Return the (X, Y) coordinate for the center point of the cell that contains the specified text.  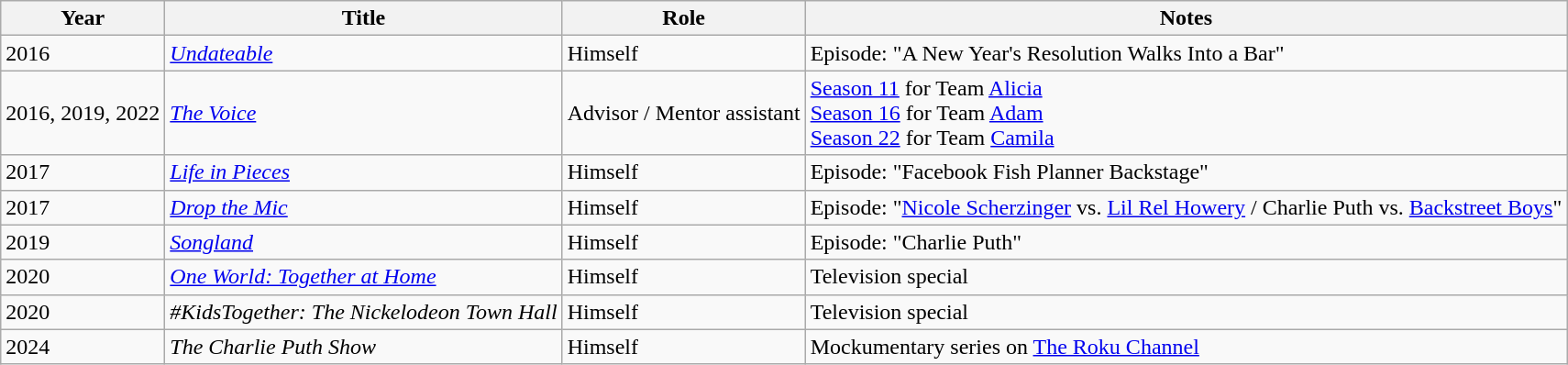
The Charlie Puth Show (363, 347)
Notes (1187, 18)
Advisor / Mentor assistant (684, 113)
Year (83, 18)
Episode: "Charlie Puth" (1187, 242)
Undateable (363, 53)
#KidsTogether: The Nickelodeon Town Hall (363, 312)
Episode: "Facebook Fish Planner Backstage" (1187, 172)
2024 (83, 347)
Songland (363, 242)
2016 (83, 53)
Role (684, 18)
Episode: "Nicole Scherzinger vs. Lil Rel Howery / Charlie Puth vs. Backstreet Boys" (1187, 207)
One World: Together at Home (363, 277)
Mockumentary series on The Roku Channel (1187, 347)
2019 (83, 242)
Title (363, 18)
Episode: "A New Year's Resolution Walks Into a Bar" (1187, 53)
Drop the Mic (363, 207)
2016, 2019, 2022 (83, 113)
The Voice (363, 113)
Life in Pieces (363, 172)
Season 11 for Team Alicia Season 16 for Team Adam Season 22 for Team Camila (1187, 113)
